Find where the given text appears and provide that cell's center as [x, y] coordinate. 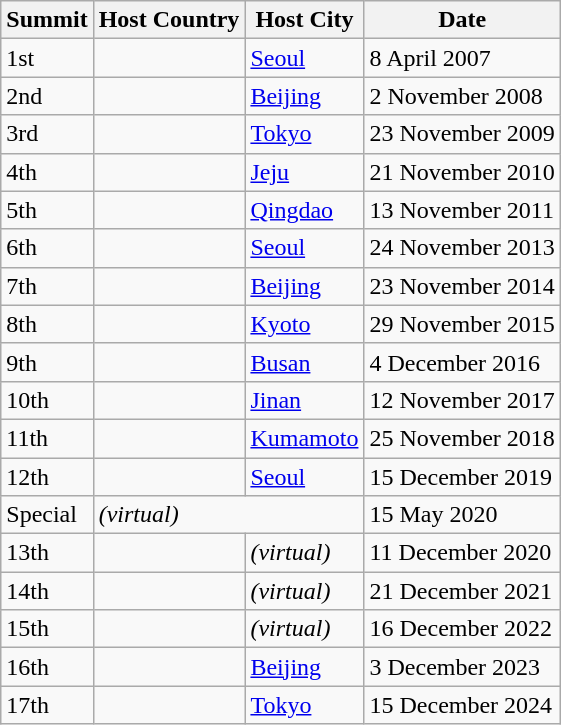
3rd [47, 134]
15 December 2019 [462, 477]
15 May 2020 [462, 515]
14th [47, 591]
13th [47, 553]
13 November 2011 [462, 210]
1st [47, 58]
4th [47, 172]
5th [47, 210]
11 December 2020 [462, 553]
17th [47, 705]
15th [47, 629]
12th [47, 477]
Kumamoto [304, 438]
8th [47, 324]
Jeju [304, 172]
24 November 2013 [462, 248]
11th [47, 438]
2 November 2008 [462, 96]
25 November 2018 [462, 438]
29 November 2015 [462, 324]
7th [47, 286]
Host Country [169, 20]
Host City [304, 20]
6th [47, 248]
Qingdao [304, 210]
12 November 2017 [462, 400]
Date [462, 20]
Jinan [304, 400]
21 December 2021 [462, 591]
21 November 2010 [462, 172]
23 November 2009 [462, 134]
16th [47, 667]
Special [47, 515]
3 December 2023 [462, 667]
10th [47, 400]
9th [47, 362]
16 December 2022 [462, 629]
8 April 2007 [462, 58]
Busan [304, 362]
Summit [47, 20]
Kyoto [304, 324]
15 December 2024 [462, 705]
4 December 2016 [462, 362]
23 November 2014 [462, 286]
2nd [47, 96]
